From the cell containing the given text, extract its center point as [x, y] coordinate. 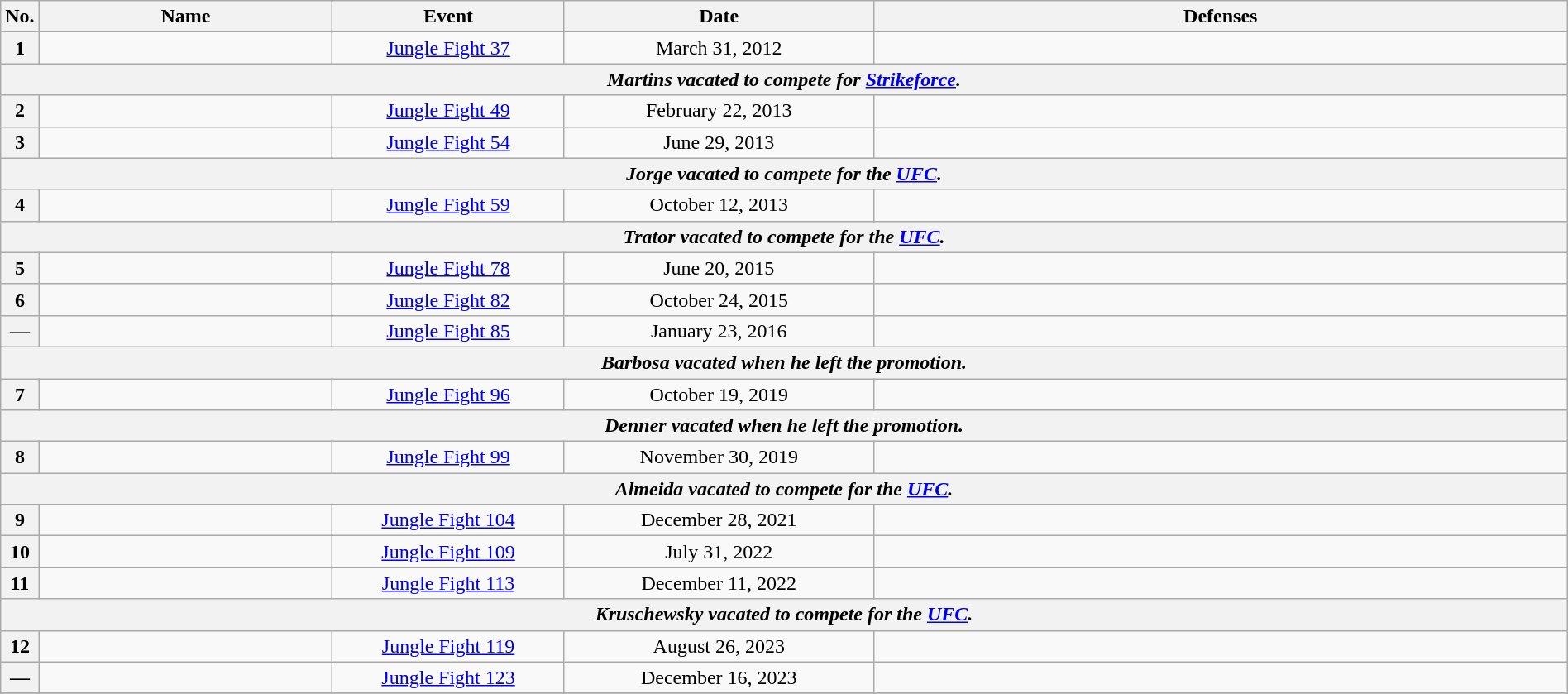
Jungle Fight 49 [448, 111]
Jungle Fight 96 [448, 395]
10 [20, 552]
March 31, 2012 [719, 48]
Jungle Fight 123 [448, 677]
12 [20, 646]
Jungle Fight 99 [448, 457]
August 26, 2023 [719, 646]
January 23, 2016 [719, 331]
Jungle Fight 119 [448, 646]
Trator vacated to compete for the UFC. [784, 237]
1 [20, 48]
Jungle Fight 78 [448, 268]
Event [448, 17]
July 31, 2022 [719, 552]
Jungle Fight 37 [448, 48]
6 [20, 299]
October 24, 2015 [719, 299]
June 29, 2013 [719, 142]
4 [20, 205]
February 22, 2013 [719, 111]
Jungle Fight 109 [448, 552]
December 11, 2022 [719, 583]
Date [719, 17]
December 28, 2021 [719, 520]
3 [20, 142]
Jungle Fight 104 [448, 520]
Jungle Fight 85 [448, 331]
Jorge vacated to compete for the UFC. [784, 174]
Jungle Fight 59 [448, 205]
Jungle Fight 54 [448, 142]
October 12, 2013 [719, 205]
8 [20, 457]
November 30, 2019 [719, 457]
December 16, 2023 [719, 677]
7 [20, 395]
Kruschewsky vacated to compete for the UFC. [784, 615]
Almeida vacated to compete for the UFC. [784, 489]
June 20, 2015 [719, 268]
Jungle Fight 113 [448, 583]
11 [20, 583]
Denner vacated when he left the promotion. [784, 426]
Jungle Fight 82 [448, 299]
No. [20, 17]
Martins vacated to compete for Strikeforce. [784, 79]
October 19, 2019 [719, 395]
Name [185, 17]
9 [20, 520]
2 [20, 111]
Barbosa vacated when he left the promotion. [784, 362]
5 [20, 268]
Defenses [1221, 17]
